Return (X, Y) of the center of cell containing provided text 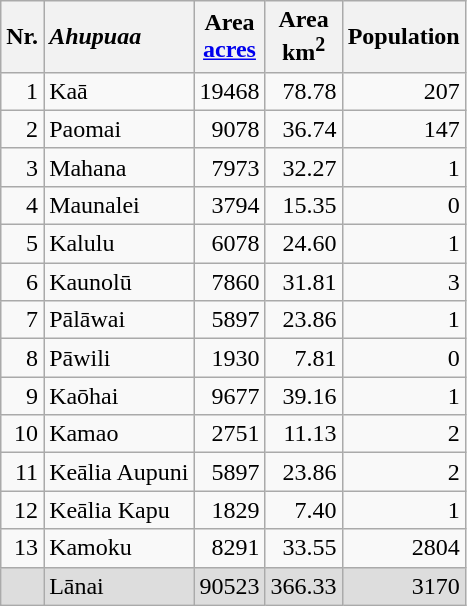
15.35 (304, 205)
5 (22, 244)
2804 (404, 548)
78.78 (304, 91)
Paomai (119, 129)
6 (22, 282)
39.16 (304, 396)
7.81 (304, 358)
Kamoku (119, 548)
32.27 (304, 167)
31.81 (304, 282)
11 (22, 472)
36.74 (304, 129)
8291 (230, 548)
7860 (230, 282)
7 (22, 320)
10 (22, 434)
Population (404, 37)
Kamao (119, 434)
Areakm2 (304, 37)
Kaunolū (119, 282)
Kaā (119, 91)
9677 (230, 396)
147 (404, 129)
Kalulu (119, 244)
13 (22, 548)
Nr. (22, 37)
33.55 (304, 548)
Keālia Kapu (119, 510)
6078 (230, 244)
9078 (230, 129)
9 (22, 396)
1930 (230, 358)
366.33 (304, 586)
12 (22, 510)
24.60 (304, 244)
3794 (230, 205)
Maunalei (119, 205)
1829 (230, 510)
4 (22, 205)
90523 (230, 586)
Mahana (119, 167)
Ahupuaa (119, 37)
19468 (230, 91)
7.40 (304, 510)
207 (404, 91)
Kaōhai (119, 396)
7973 (230, 167)
Lānai (119, 586)
Areaacres (230, 37)
8 (22, 358)
Pālāwai (119, 320)
2751 (230, 434)
3170 (404, 586)
Keālia Aupuni (119, 472)
Pāwili (119, 358)
11.13 (304, 434)
